Return [X, Y] of the center of cell containing provided text 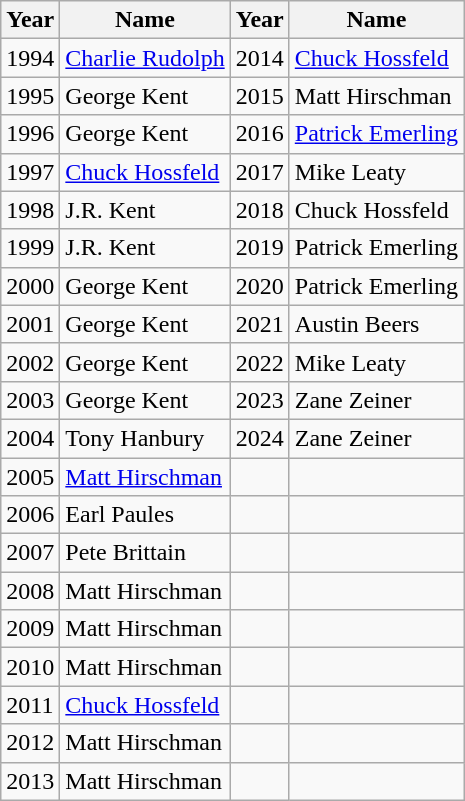
2019 [260, 248]
1999 [30, 248]
2000 [30, 286]
2013 [30, 781]
1994 [30, 58]
2007 [30, 553]
2014 [260, 58]
2023 [260, 400]
2012 [30, 743]
2024 [260, 438]
2006 [30, 515]
Pete Brittain [145, 553]
2009 [30, 629]
2017 [260, 172]
Tony Hanbury [145, 438]
1995 [30, 96]
2022 [260, 362]
2008 [30, 591]
2020 [260, 286]
2021 [260, 324]
2010 [30, 667]
1998 [30, 210]
1997 [30, 172]
1996 [30, 134]
2004 [30, 438]
2001 [30, 324]
2002 [30, 362]
2005 [30, 477]
2003 [30, 400]
Charlie Rudolph [145, 58]
Earl Paules [145, 515]
2011 [30, 705]
Austin Beers [376, 324]
2016 [260, 134]
2018 [260, 210]
2015 [260, 96]
